Scan for the cell matching the given text and deliver its [x, y] coordinate at center. 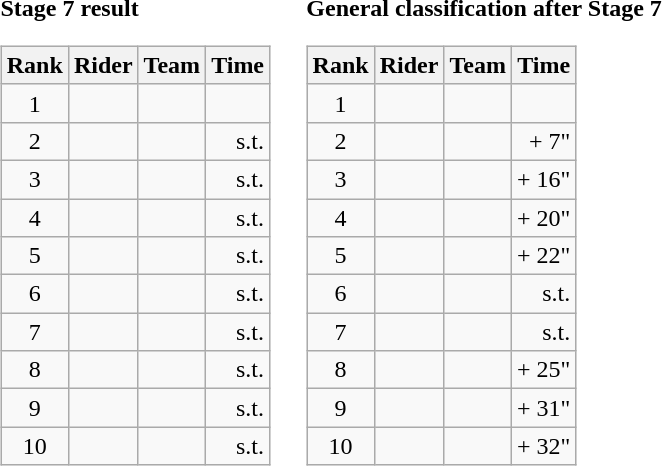
+ 32" [543, 446]
+ 20" [543, 217]
+ 31" [543, 408]
+ 22" [543, 256]
+ 25" [543, 370]
+ 7" [543, 141]
+ 16" [543, 179]
